For the text-containing cell, return its midpoint in (x, y) coordinate format. 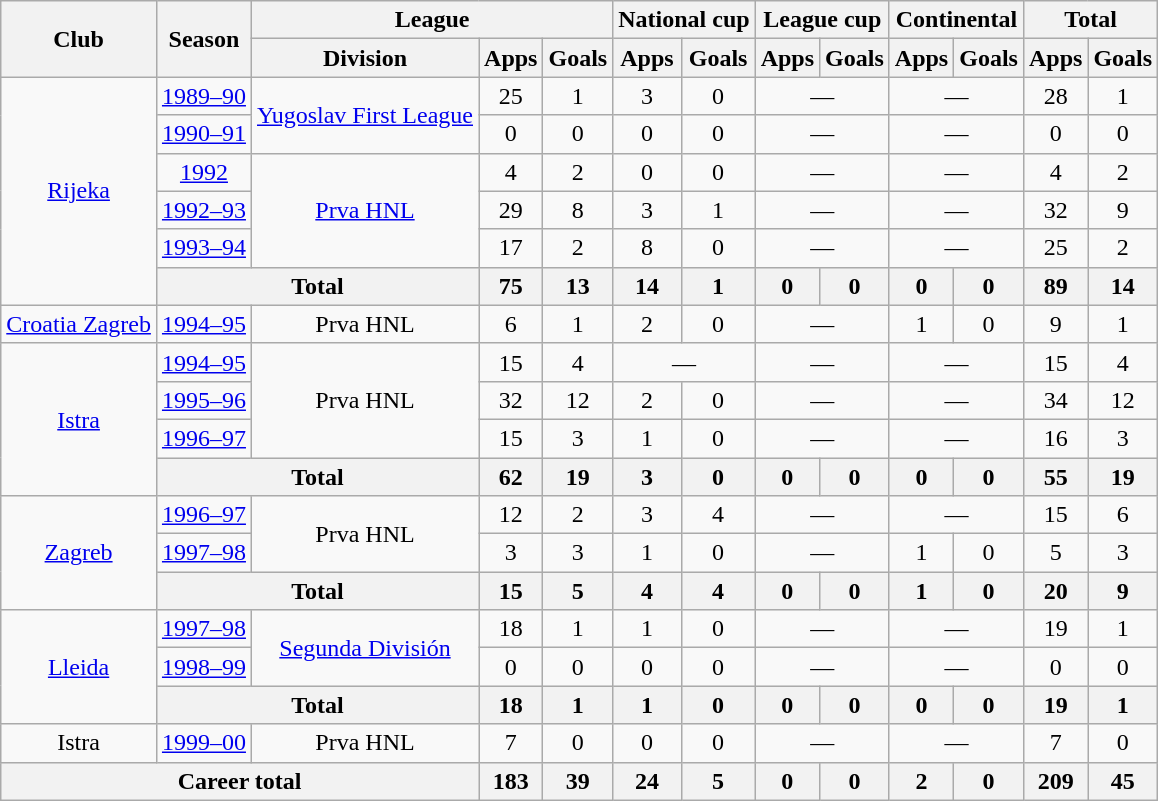
Rijeka (79, 191)
209 (1055, 781)
1990–91 (204, 134)
1992 (204, 172)
1998–99 (204, 667)
183 (511, 781)
1993–94 (204, 248)
17 (511, 248)
29 (511, 210)
1989–90 (204, 96)
1995–96 (204, 400)
62 (511, 477)
League (432, 20)
1992–93 (204, 210)
League cup (822, 20)
Season (204, 39)
Zagreb (79, 553)
Croatia Zagreb (79, 324)
1999–00 (204, 743)
Division (364, 58)
13 (578, 286)
39 (578, 781)
Lleida (79, 667)
45 (1123, 781)
34 (1055, 400)
Career total (240, 781)
Continental (956, 20)
Segunda División (364, 648)
24 (647, 781)
28 (1055, 96)
National cup (684, 20)
89 (1055, 286)
Club (79, 39)
75 (511, 286)
55 (1055, 477)
20 (1055, 591)
16 (1055, 438)
Yugoslav First League (364, 115)
